Identify which cell holds the provided text, then report its (X, Y) central coordinate. 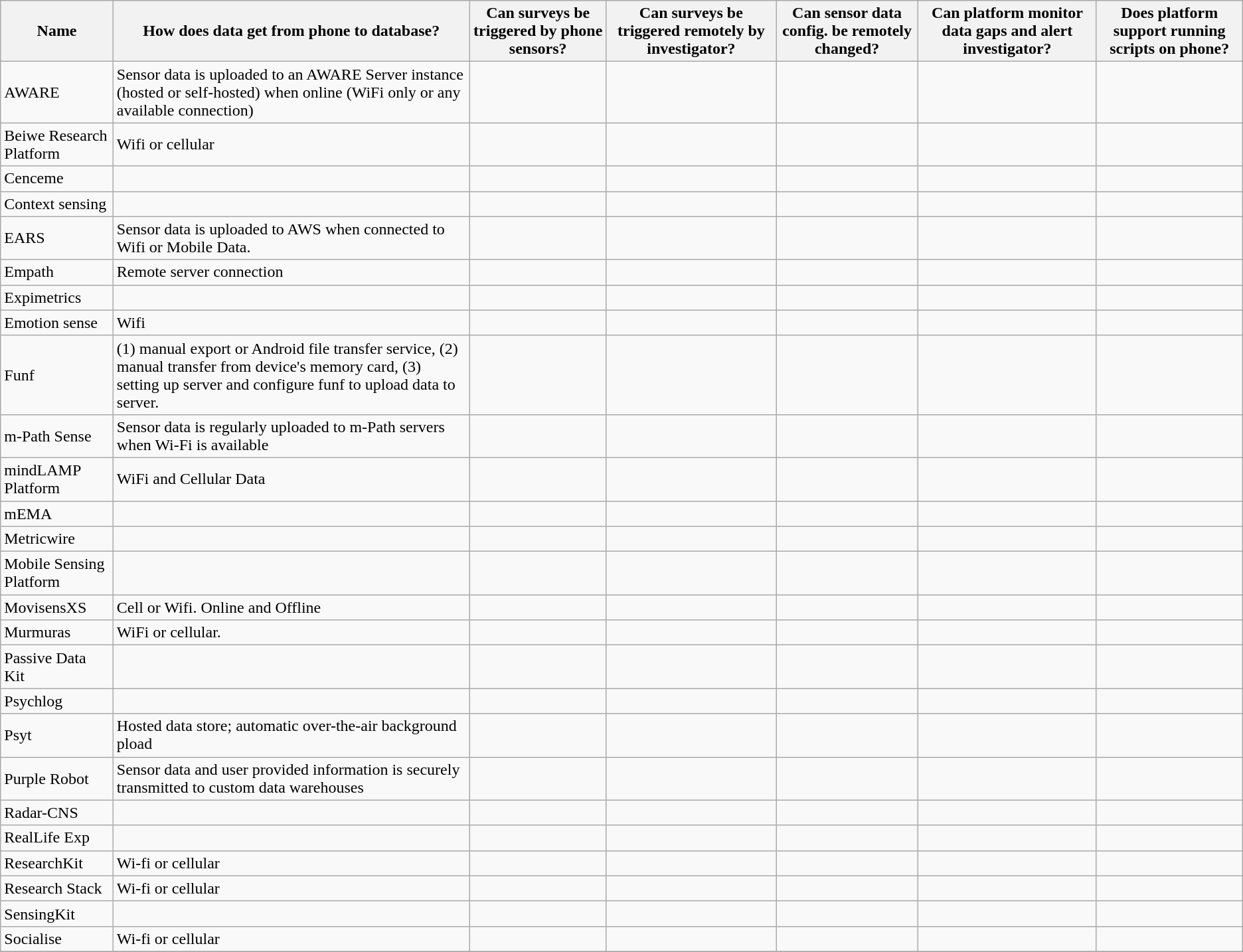
AWARE (57, 92)
Passive Data Kit (57, 667)
MovisensXS (57, 607)
Psychlog (57, 701)
RealLife Exp (57, 838)
Remote server connection (291, 272)
Sensor data and user provided information is securely transmitted to custom data warehouses (291, 778)
EARS (57, 238)
Can surveys be triggered by phone sensors? (538, 31)
Empath (57, 272)
Name (57, 31)
Beiwe Research Platform (57, 145)
Can platform monitor data gaps and alert investigator? (1007, 31)
How does data get from phone to database? (291, 31)
Context sensing (57, 204)
Mobile Sensing Platform (57, 574)
mEMA (57, 513)
Can sensor data config. be remotely changed? (847, 31)
Can surveys be triggered remotely by investigator? (691, 31)
Cell or Wifi. Online and Offline (291, 607)
Cenceme (57, 179)
mindLAMP Platform (57, 479)
Research Stack (57, 888)
Psyt (57, 736)
m-Path Sense (57, 436)
WiFi or cellular. (291, 633)
ResearchKit (57, 863)
Purple Robot (57, 778)
Emotion sense (57, 323)
SensingKit (57, 913)
Expimetrics (57, 297)
Murmuras (57, 633)
Sensor data is uploaded to an AWARE Server instance (hosted or self-hosted) when online (WiFi only or any available connection) (291, 92)
Funf (57, 374)
Does platform support running scripts on phone? (1169, 31)
Metricwire (57, 539)
Wifi or cellular (291, 145)
Sensor data is uploaded to AWS when connected to Wifi or Mobile Data. (291, 238)
Socialise (57, 939)
Hosted data store; automatic over-the-air background pload (291, 736)
WiFi and Cellular Data (291, 479)
Wifi (291, 323)
Radar-CNS (57, 813)
Sensor data is regularly uploaded to m-Path servers when Wi-Fi is available (291, 436)
